Scan for the cell matching the given text and deliver its (x, y) coordinate at center. 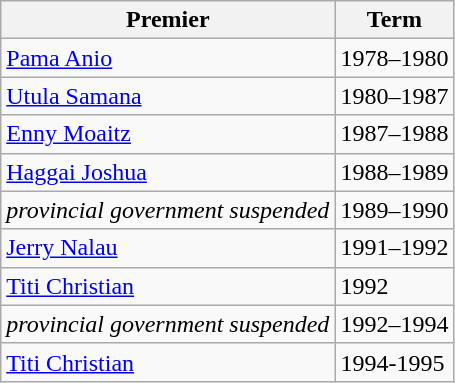
1988–1989 (394, 172)
Haggai Joshua (168, 172)
Premier (168, 20)
Term (394, 20)
Jerry Nalau (168, 248)
1994-1995 (394, 362)
1991–1992 (394, 248)
1980–1987 (394, 96)
1987–1988 (394, 134)
1989–1990 (394, 210)
1992–1994 (394, 324)
1992 (394, 286)
Pama Anio (168, 58)
Utula Samana (168, 96)
Enny Moaitz (168, 134)
1978–1980 (394, 58)
